From the cell containing the given text, extract its center point as (x, y) coordinate. 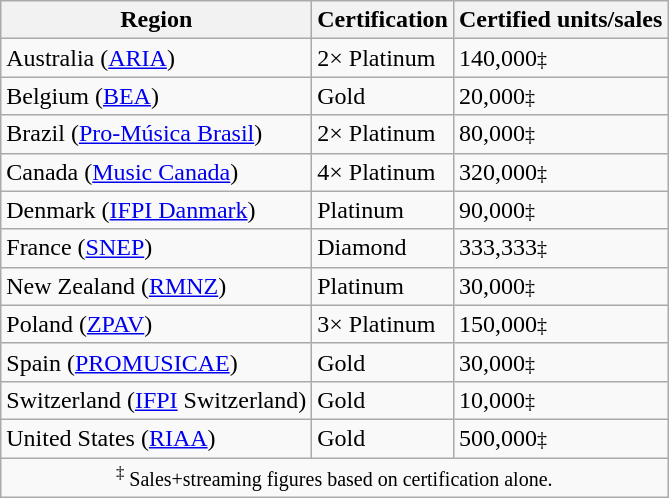
333,333‡ (560, 248)
3× Platinum (383, 324)
140,000‡ (560, 58)
France (SNEP) (156, 248)
4× Platinum (383, 172)
New Zealand (RMNZ) (156, 286)
80,000‡ (560, 134)
Switzerland (IFPI Switzerland) (156, 400)
150,000‡ (560, 324)
Denmark (IFPI Danmark) (156, 210)
‡ Sales+streaming figures based on certification alone. (334, 478)
20,000‡ (560, 96)
Belgium (BEA) (156, 96)
Diamond (383, 248)
United States (RIAA) (156, 438)
320,000‡ (560, 172)
Region (156, 20)
Canada (Music Canada) (156, 172)
Spain (PROMUSICAE) (156, 362)
Certification (383, 20)
Brazil (Pro-Música Brasil) (156, 134)
10,000‡ (560, 400)
90,000‡ (560, 210)
500,000‡ (560, 438)
Poland (ZPAV) (156, 324)
Australia (ARIA) (156, 58)
Certified units/sales (560, 20)
